Identify which cell holds the provided text, then report its (X, Y) central coordinate. 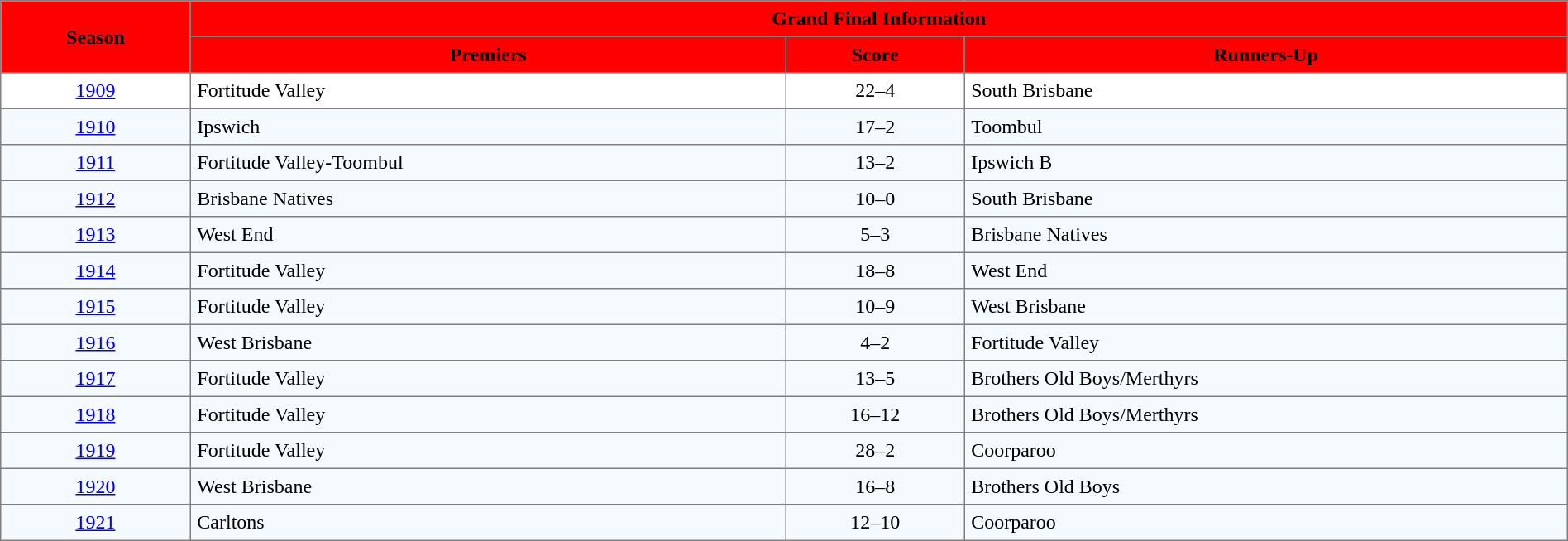
10–9 (875, 307)
28–2 (875, 451)
1917 (96, 379)
1909 (96, 91)
18–8 (875, 270)
13–5 (875, 379)
Brothers Old Boys (1265, 486)
1915 (96, 307)
1916 (96, 342)
Toombul (1265, 127)
1910 (96, 127)
17–2 (875, 127)
Season (96, 36)
Runners-Up (1265, 55)
1913 (96, 235)
Fortitude Valley-Toombul (488, 163)
5–3 (875, 235)
Carltons (488, 523)
16–12 (875, 414)
22–4 (875, 91)
1911 (96, 163)
1921 (96, 523)
Ipswich (488, 127)
Ipswich B (1265, 163)
Premiers (488, 55)
10–0 (875, 199)
1919 (96, 451)
Grand Final Information (878, 19)
4–2 (875, 342)
16–8 (875, 486)
1918 (96, 414)
1914 (96, 270)
13–2 (875, 163)
1920 (96, 486)
1912 (96, 199)
12–10 (875, 523)
Score (875, 55)
